Extract the [X, Y] coordinate from the center of the cell holding the provided text.  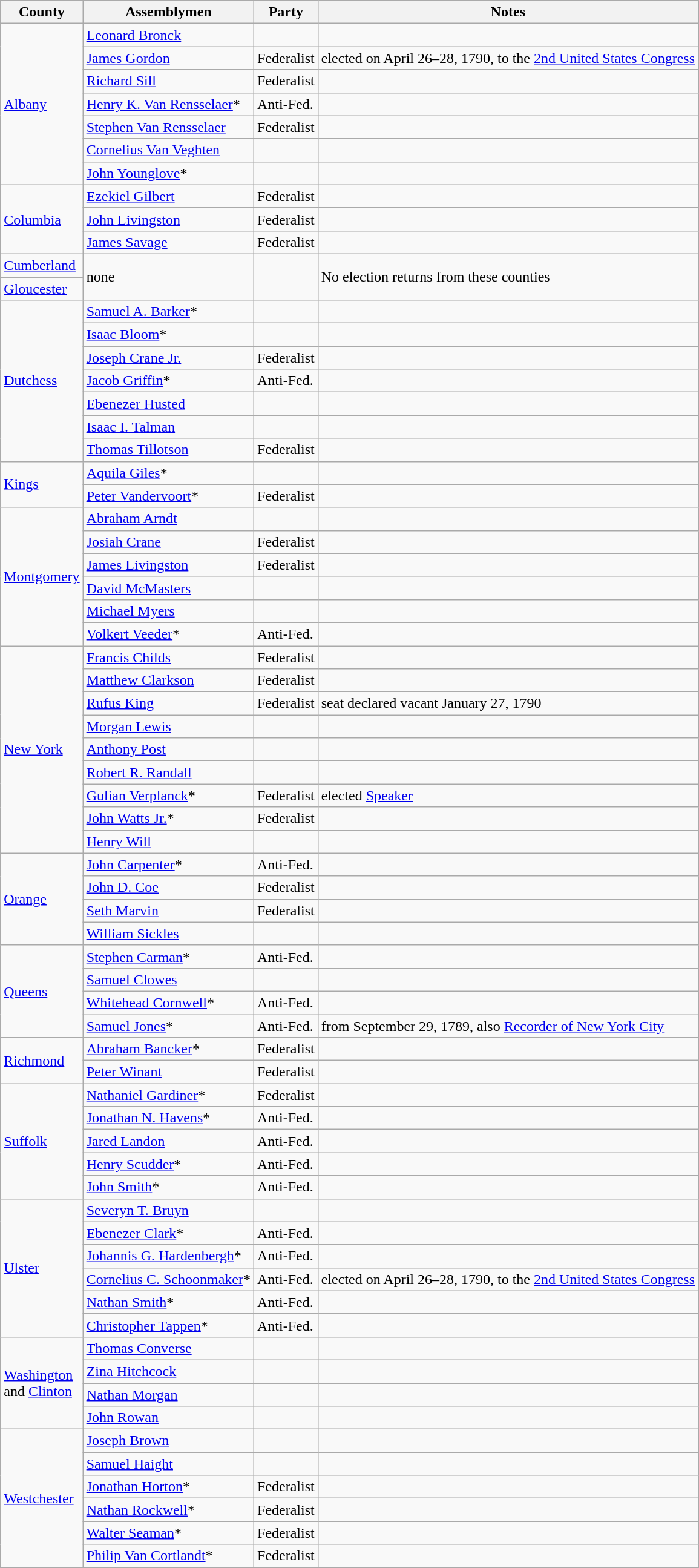
Francis Childs [168, 657]
Michael Myers [168, 611]
Party [286, 12]
Orange [42, 899]
Jonathan N. Havens* [168, 1118]
Richard Sill [168, 81]
elected Speaker [508, 796]
Walter Seaman* [168, 1533]
Assemblymen [168, 12]
Severyn T. Bruyn [168, 1210]
Ebenezer Clark* [168, 1233]
Nathan Morgan [168, 1394]
Ebenezer Husted [168, 404]
Jacob Griffin* [168, 381]
John Rowan [168, 1418]
Cornelius Van Veghten [168, 150]
Anthony Post [168, 749]
Dutchess [42, 381]
Josiah Crane [168, 542]
Morgan Lewis [168, 726]
Gloucester [42, 289]
James Livingston [168, 565]
Stephen Van Rensselaer [168, 127]
Montgomery [42, 576]
Christopher Tappen* [168, 1325]
Jared Landon [168, 1141]
Cornelius C. Schoonmaker* [168, 1279]
John Watts Jr.* [168, 819]
Nathaniel Gardiner* [168, 1095]
John Smith* [168, 1187]
Thomas Tillotson [168, 450]
Ulster [42, 1268]
Johannis G. Hardenbergh* [168, 1256]
Nathan Rockwell* [168, 1510]
Isaac I. Talman [168, 427]
Matthew Clarkson [168, 680]
No election returns from these counties [508, 277]
New York [42, 749]
Suffolk [42, 1141]
Samuel Haight [168, 1464]
Columbia [42, 219]
John D. Coe [168, 888]
Seth Marvin [168, 911]
Henry Scudder* [168, 1164]
Samuel A. Barker* [168, 312]
Peter Winant [168, 1072]
Peter Vandervoort* [168, 496]
Washington and Clinton [42, 1383]
Leonard Bronck [168, 35]
Nathan Smith* [168, 1302]
Kings [42, 484]
Notes [508, 12]
Albany [42, 104]
David McMasters [168, 588]
Stephen Carman* [168, 957]
John Carpenter* [168, 865]
John Livingston [168, 219]
Abraham Bancker* [168, 1049]
Philip Van Cortlandt* [168, 1556]
Richmond [42, 1061]
Thomas Converse [168, 1348]
Volkert Veeder* [168, 634]
Robert R. Randall [168, 772]
William Sickles [168, 934]
Queens [42, 991]
Henry Will [168, 842]
seat declared vacant January 27, 1790 [508, 703]
Westchester [42, 1498]
Gulian Verplanck* [168, 796]
Zina Hitchcock [168, 1371]
James Gordon [168, 58]
Samuel Clowes [168, 980]
Joseph Crane Jr. [168, 358]
Ezekiel Gilbert [168, 196]
Joseph Brown [168, 1441]
Samuel Jones* [168, 1026]
Jonathan Horton* [168, 1487]
Aquila Giles* [168, 473]
John Younglove* [168, 173]
Isaac Bloom* [168, 335]
Abraham Arndt [168, 519]
James Savage [168, 242]
County [42, 12]
from September 29, 1789, also Recorder of New York City [508, 1026]
Cumberland [42, 265]
Rufus King [168, 703]
none [168, 277]
Whitehead Cornwell* [168, 1003]
Henry K. Van Rensselaer* [168, 104]
